Locate the cell with the specified text and output its [x, y] center coordinate. 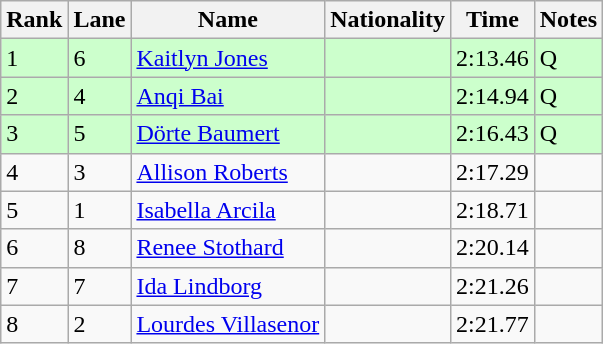
2:14.94 [492, 96]
2:16.43 [492, 134]
Notes [568, 20]
2:13.46 [492, 58]
Isabella Arcila [228, 210]
Ida Lindborg [228, 286]
Lourdes Villasenor [228, 324]
2:18.71 [492, 210]
Anqi Bai [228, 96]
Renee Stothard [228, 248]
Nationality [388, 20]
2:21.77 [492, 324]
Dörte Baumert [228, 134]
2:20.14 [492, 248]
Lane [100, 20]
2:17.29 [492, 172]
Rank [34, 20]
Kaitlyn Jones [228, 58]
Name [228, 20]
2:21.26 [492, 286]
Allison Roberts [228, 172]
Time [492, 20]
